Search for the cell housing the specified text and yield its [X, Y] center coordinate. 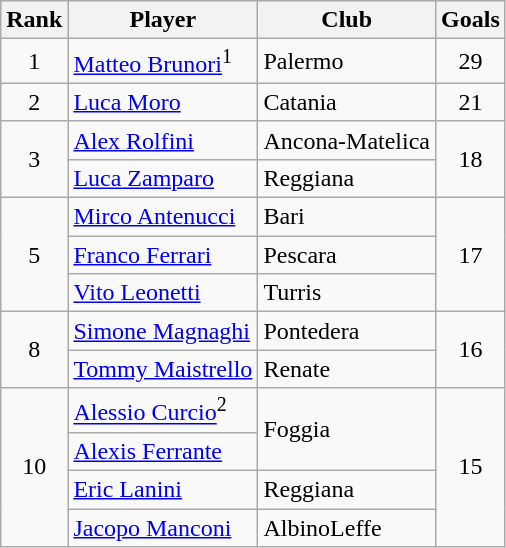
Alessio Curcio2 [163, 410]
AlbinoLeffe [347, 528]
Luca Moro [163, 102]
Turris [347, 293]
Foggia [347, 430]
Pescara [347, 255]
17 [471, 255]
Tommy Maistrello [163, 369]
1 [34, 62]
21 [471, 102]
Catania [347, 102]
2 [34, 102]
Player [163, 20]
18 [471, 159]
3 [34, 159]
Pontedera [347, 331]
Luca Zamparo [163, 178]
8 [34, 350]
Alex Rolfini [163, 140]
Ancona-Matelica [347, 140]
10 [34, 468]
Goals [471, 20]
16 [471, 350]
Rank [34, 20]
Club [347, 20]
Mirco Antenucci [163, 217]
15 [471, 468]
29 [471, 62]
Jacopo Manconi [163, 528]
Alexis Ferrante [163, 451]
Bari [347, 217]
Matteo Brunori1 [163, 62]
Vito Leonetti [163, 293]
5 [34, 255]
Eric Lanini [163, 489]
Franco Ferrari [163, 255]
Simone Magnaghi [163, 331]
Palermo [347, 62]
Renate [347, 369]
